Output the [X, Y] coordinate of the center of the cell containing the given text.  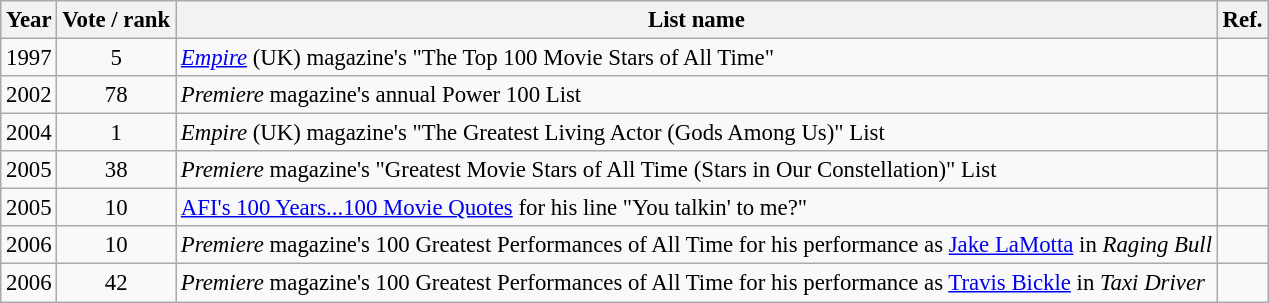
Premiere magazine's 100 Greatest Performances of All Time for his performance as Jake LaMotta in Raging Bull [697, 245]
Premiere magazine's "Greatest Movie Stars of All Time (Stars in Our Constellation)" List [697, 170]
1997 [29, 58]
2004 [29, 133]
Empire (UK) magazine's "The Greatest Living Actor (Gods Among Us)" List [697, 133]
AFI's 100 Years...100 Movie Quotes for his line "You talkin' to me?" [697, 208]
Vote / rank [116, 20]
78 [116, 95]
List name [697, 20]
1 [116, 133]
Empire (UK) magazine's "The Top 100 Movie Stars of All Time" [697, 58]
Ref. [1242, 20]
5 [116, 58]
Premiere magazine's annual Power 100 List [697, 95]
42 [116, 283]
Year [29, 20]
Premiere magazine's 100 Greatest Performances of All Time for his performance as Travis Bickle in Taxi Driver [697, 283]
2002 [29, 95]
38 [116, 170]
